Find where the given text appears and provide that cell's center as (x, y) coordinate. 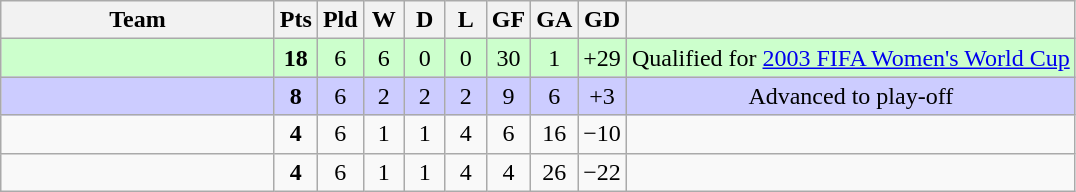
+29 (602, 58)
26 (554, 172)
GD (602, 20)
Pld (340, 20)
GF (508, 20)
18 (296, 58)
16 (554, 134)
L (466, 20)
Qualified for 2003 FIFA Women's World Cup (850, 58)
W (384, 20)
−22 (602, 172)
GA (554, 20)
Pts (296, 20)
D (424, 20)
−10 (602, 134)
+3 (602, 96)
9 (508, 96)
30 (508, 58)
Advanced to play-off (850, 96)
8 (296, 96)
Team (138, 20)
